Determine the (x, y) coordinate at the center of the cell enclosing the given text.  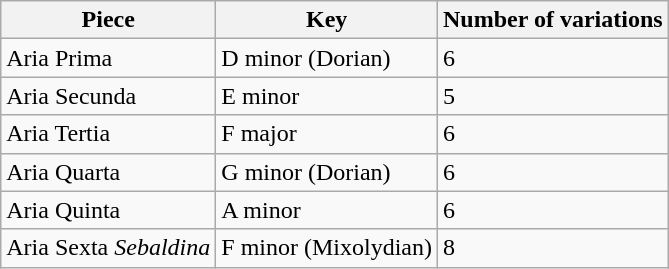
Aria Tertia (108, 134)
D minor (Dorian) (327, 58)
Aria Sexta Sebaldina (108, 248)
Aria Secunda (108, 96)
F minor (Mixolydian) (327, 248)
Key (327, 20)
Aria Prima (108, 58)
8 (554, 248)
F major (327, 134)
E minor (327, 96)
Piece (108, 20)
G minor (Dorian) (327, 172)
5 (554, 96)
A minor (327, 210)
Number of variations (554, 20)
Aria Quinta (108, 210)
Aria Quarta (108, 172)
